Detect which cell encompasses the target text, then output its [X, Y] center coordinate. 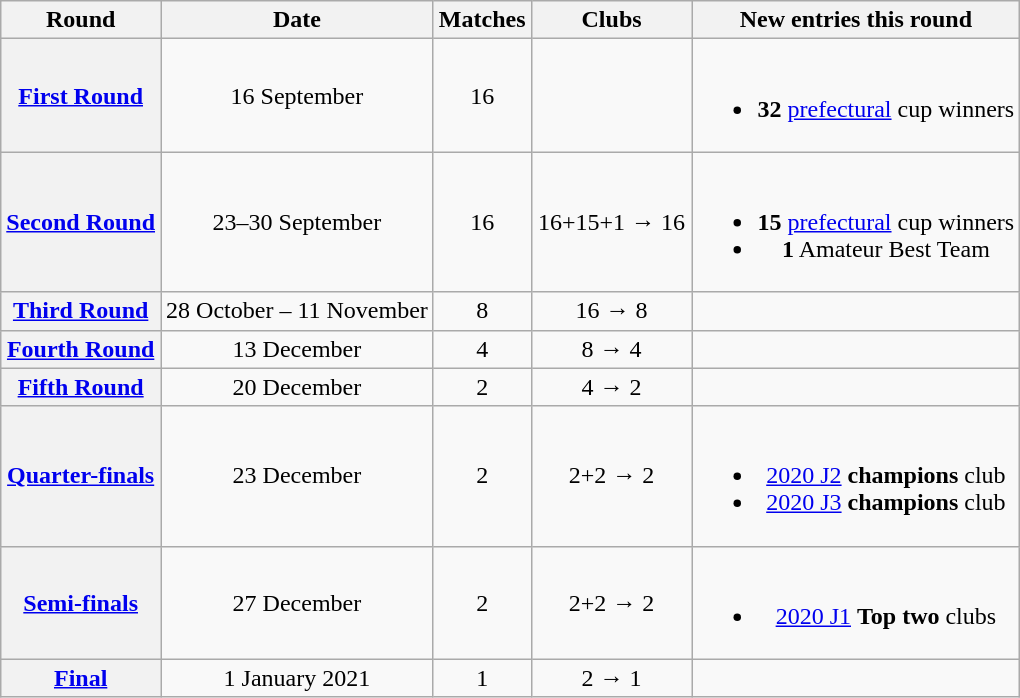
First Round [81, 96]
Round [81, 20]
16+15+1 → 16 [612, 222]
Fourth Round [81, 349]
2 → 1 [612, 678]
8 → 4 [612, 349]
16 → 8 [612, 311]
New entries this round [856, 20]
Quarter-finals [81, 476]
8 [482, 311]
28 October – 11 November [298, 311]
2020 J1 Top two clubs [856, 602]
Date [298, 20]
16 September [298, 96]
15 prefectural cup winners1 Amateur Best Team [856, 222]
1 [482, 678]
4 → 2 [612, 387]
20 December [298, 387]
32 prefectural cup winners [856, 96]
Second Round [81, 222]
Semi-finals [81, 602]
Final [81, 678]
1 January 2021 [298, 678]
Matches [482, 20]
Clubs [612, 20]
27 December [298, 602]
23 December [298, 476]
23–30 September [298, 222]
13 December [298, 349]
Fifth Round [81, 387]
4 [482, 349]
2020 J2 champions club2020 J3 champions club [856, 476]
Third Round [81, 311]
